Locate the cell with the specified text and output its (X, Y) center coordinate. 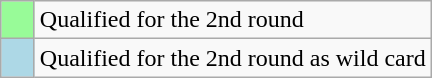
Qualified for the 2nd round as wild card (232, 58)
Qualified for the 2nd round (232, 20)
